Determine the (x, y) coordinate at the center of the cell enclosing the given text.  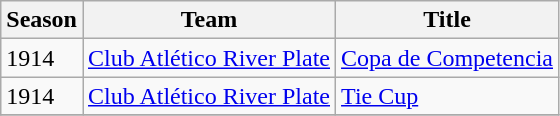
Copa de Competencia (448, 58)
Season (42, 20)
Team (208, 20)
Title (448, 20)
Tie Cup (448, 96)
